Extract the (X, Y) coordinate from the center of the cell holding the provided text.  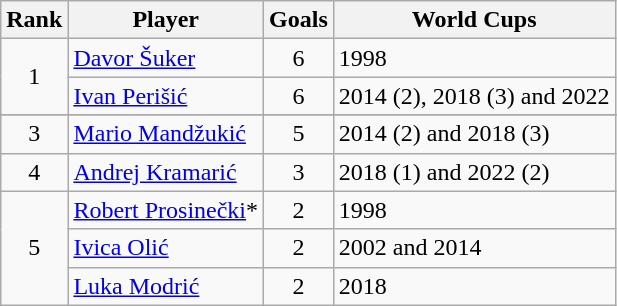
World Cups (474, 20)
2018 (474, 286)
1 (34, 77)
Andrej Kramarić (166, 172)
Davor Šuker (166, 58)
2018 (1) and 2022 (2) (474, 172)
Goals (299, 20)
Ivica Olić (166, 248)
2014 (2) and 2018 (3) (474, 134)
Luka Modrić (166, 286)
2002 and 2014 (474, 248)
Rank (34, 20)
2014 (2), 2018 (3) and 2022 (474, 96)
Player (166, 20)
Ivan Perišić (166, 96)
Mario Mandžukić (166, 134)
4 (34, 172)
Robert Prosinečki* (166, 210)
